Locate the cell with the specified text and output its (x, y) center coordinate. 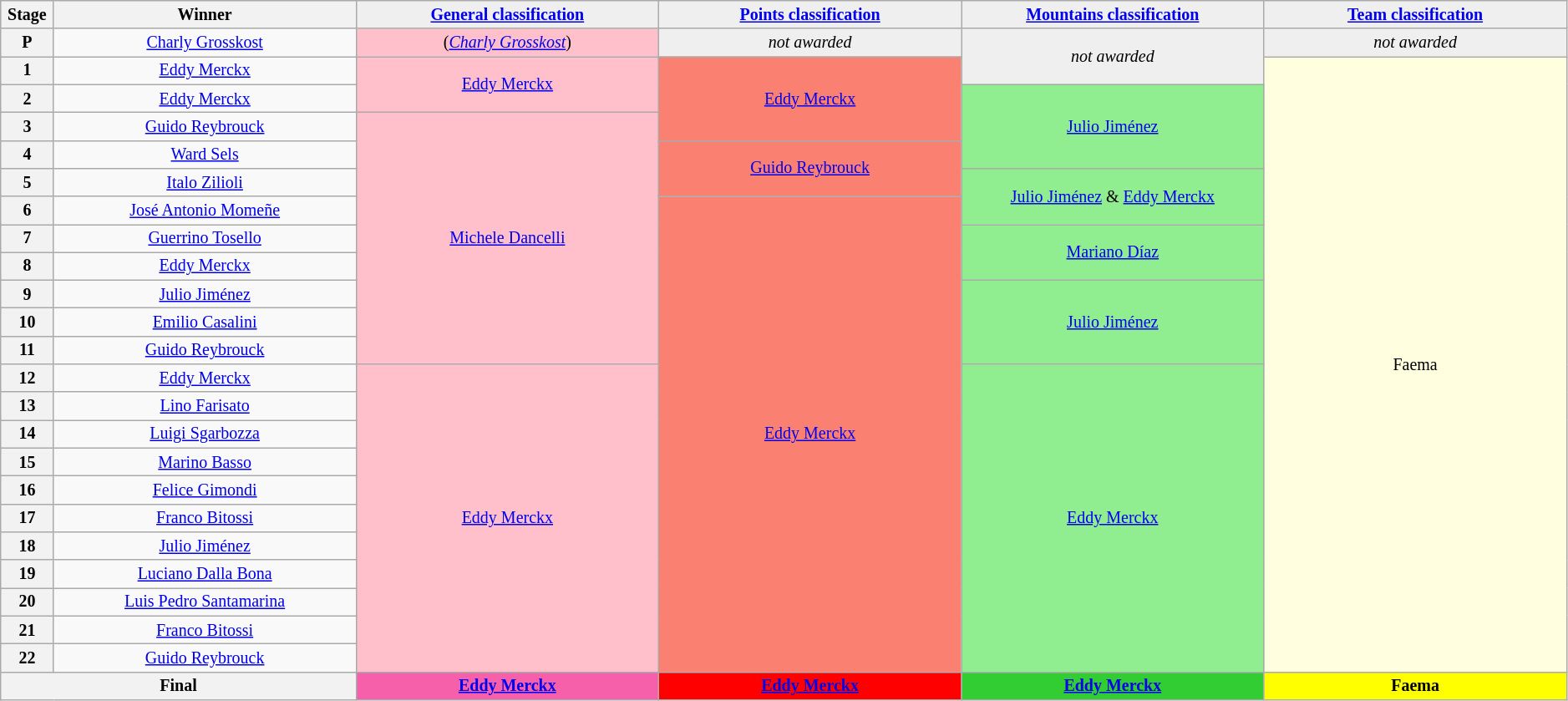
1 (27, 70)
2 (27, 99)
11 (27, 351)
Charly Grosskost (205, 43)
Mariano Díaz (1113, 252)
8 (27, 266)
18 (27, 546)
Luigi Sgarbozza (205, 434)
P (27, 43)
Italo Zilioli (205, 182)
3 (27, 127)
14 (27, 434)
Felice Gimondi (205, 490)
20 (27, 602)
4 (27, 154)
Winner (205, 15)
Points classification (809, 15)
José Antonio Momeñe (205, 211)
Julio Jiménez & Eddy Merckx (1113, 197)
9 (27, 294)
Stage (27, 15)
17 (27, 518)
Guerrino Tosello (205, 239)
Luciano Dalla Bona (205, 573)
10 (27, 323)
16 (27, 490)
(Charly Grosskost) (507, 43)
Emilio Casalini (205, 323)
Marino Basso (205, 463)
Final (179, 685)
7 (27, 239)
Team classification (1415, 15)
Lino Farisato (205, 406)
Mountains classification (1113, 15)
Ward Sels (205, 154)
12 (27, 378)
21 (27, 630)
General classification (507, 15)
22 (27, 658)
Michele Dancelli (507, 239)
5 (27, 182)
Luis Pedro Santamarina (205, 602)
6 (27, 211)
15 (27, 463)
19 (27, 573)
13 (27, 406)
